Extract the [x, y] coordinate from the center of the cell holding the provided text.  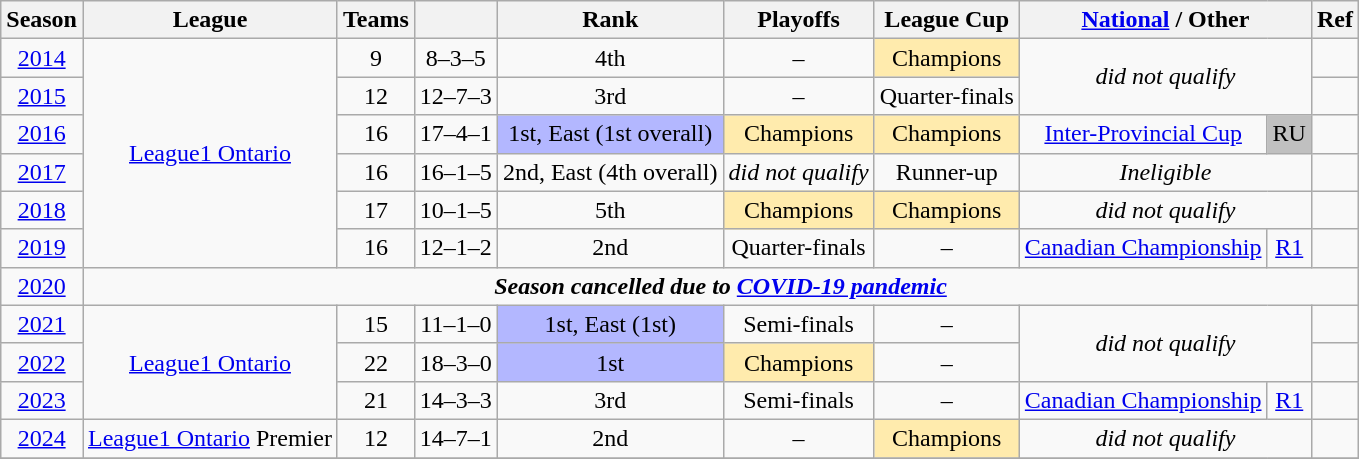
2015 [42, 96]
10–1–5 [456, 210]
15 [376, 324]
2020 [42, 286]
17–4–1 [456, 134]
14–3–3 [456, 400]
Ineligible [1165, 172]
2019 [42, 248]
18–3–0 [456, 362]
2014 [42, 58]
4th [610, 58]
League [210, 20]
17 [376, 210]
Teams [376, 20]
League1 Ontario Premier [210, 438]
2023 [42, 400]
2024 [42, 438]
9 [376, 58]
Inter-Provincial Cup [1143, 134]
21 [376, 400]
11–1–0 [456, 324]
Season [42, 20]
2nd, East (4th overall) [610, 172]
League Cup [946, 20]
Rank [610, 20]
2016 [42, 134]
Ref [1334, 20]
2021 [42, 324]
National / Other [1165, 20]
2018 [42, 210]
8–3–5 [456, 58]
Playoffs [798, 20]
1st, East (1st) [610, 324]
Season cancelled due to COVID-19 pandemic [720, 286]
22 [376, 362]
2017 [42, 172]
12–1–2 [456, 248]
14–7–1 [456, 438]
5th [610, 210]
Runner-up [946, 172]
16–1–5 [456, 172]
2022 [42, 362]
1st [610, 362]
12–7–3 [456, 96]
RU [1289, 134]
1st, East (1st overall) [610, 134]
